Return (x, y) of the center of cell containing provided text 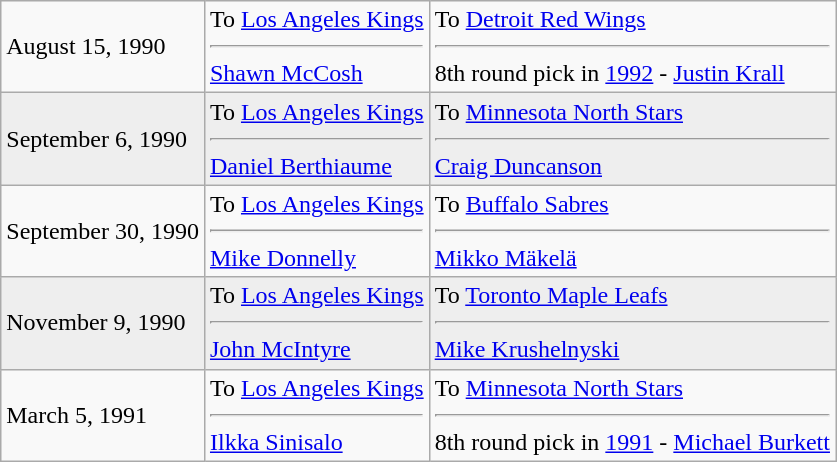
To Los Angeles KingsMike Donnelly (316, 231)
To Buffalo SabresMikko Mäkelä (632, 231)
To Los Angeles KingsDaniel Berthiaume (316, 139)
March 5, 1991 (103, 415)
To Los Angeles KingsJohn McIntyre (316, 323)
September 30, 1990 (103, 231)
To Los Angeles KingsShawn McCosh (316, 47)
To Toronto Maple LeafsMike Krushelnyski (632, 323)
To Minnesota North StarsCraig Duncanson (632, 139)
To Los Angeles KingsIlkka Sinisalo (316, 415)
To Detroit Red Wings8th round pick in 1992 - Justin Krall (632, 47)
November 9, 1990 (103, 323)
August 15, 1990 (103, 47)
To Minnesota North Stars8th round pick in 1991 - Michael Burkett (632, 415)
September 6, 1990 (103, 139)
